From the cell containing the given text, extract its center point as (x, y) coordinate. 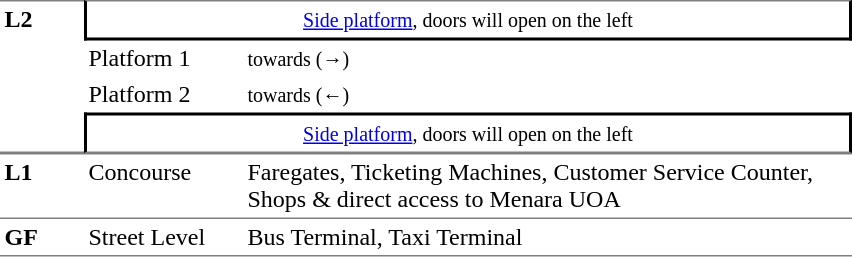
Bus Terminal, Taxi Terminal (548, 238)
L1 (42, 186)
Faregates, Ticketing Machines, Customer Service Counter, Shops & direct access to Menara UOA (548, 186)
Concourse (164, 186)
Platform 1 (164, 58)
Street Level (164, 238)
towards (←) (548, 94)
Platform 2 (164, 94)
GF (42, 238)
L2 (42, 76)
towards (→) (548, 58)
